Return [X, Y] of the center of cell containing provided text 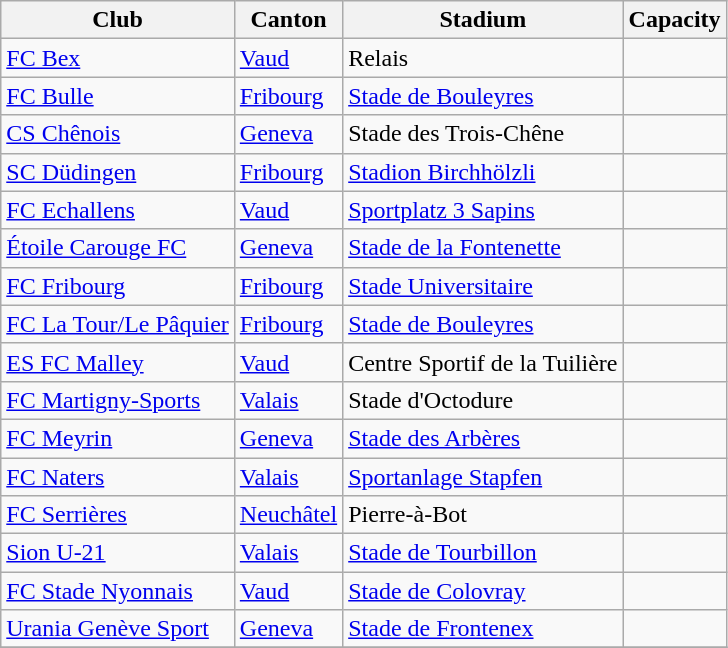
FC Serrières [118, 515]
FC Meyrin [118, 438]
Stadium [483, 20]
FC Bex [118, 58]
SC Düdingen [118, 172]
ES FC Malley [118, 362]
Sion U-21 [118, 553]
Stadion Birchhölzli [483, 172]
Stade des Trois-Chêne [483, 134]
Étoile Carouge FC [118, 248]
Neuchâtel [288, 515]
Club [118, 20]
FC Echallens [118, 210]
Relais [483, 58]
FC Fribourg [118, 286]
Stade de Tourbillon [483, 553]
Urania Genève Sport [118, 629]
Sportplatz 3 Sapins [483, 210]
Stade Universitaire [483, 286]
CS Chênois [118, 134]
Pierre-à-Bot [483, 515]
FC Martigny-Sports [118, 400]
FC Bulle [118, 96]
FC Naters [118, 477]
Centre Sportif de la Tuilière [483, 362]
Stade d'Octodure [483, 400]
Sportanlage Stapfen [483, 477]
Stade de la Fontenette [483, 248]
FC La Tour/Le Pâquier [118, 324]
FC Stade Nyonnais [118, 591]
Stade des Arbères [483, 438]
Canton [288, 20]
Capacity [674, 20]
Stade de Frontenex [483, 629]
Stade de Colovray [483, 591]
